Determine the (x, y) coordinate at the center of the cell enclosing the given text.  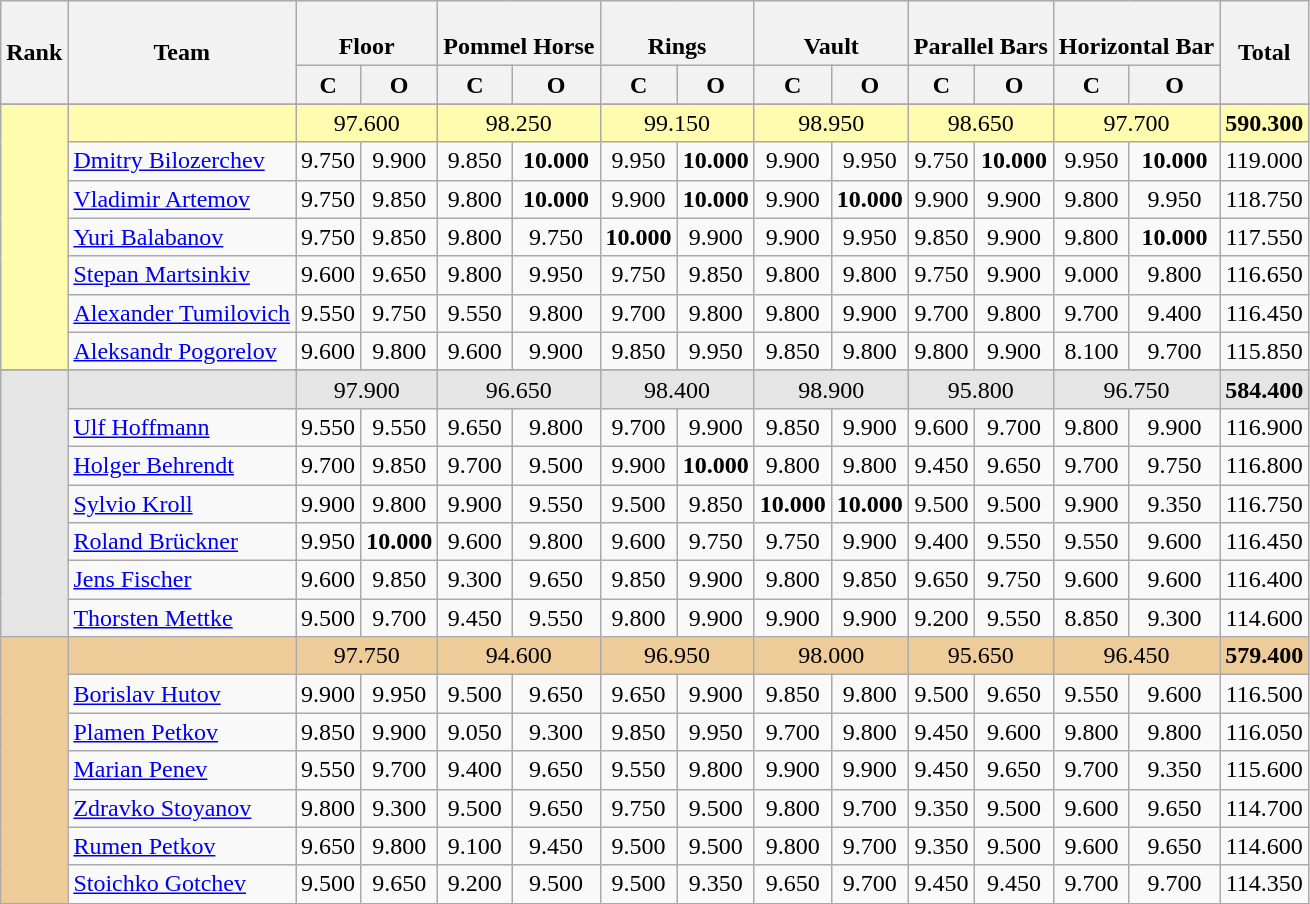
Jens Fischer (182, 580)
99.150 (677, 123)
115.600 (1264, 770)
94.600 (519, 656)
115.850 (1264, 351)
579.400 (1264, 656)
Horizontal Bar (1136, 34)
Sylvio Kroll (182, 503)
116.500 (1264, 694)
9.050 (475, 732)
Rank (34, 52)
Floor (367, 34)
97.750 (367, 656)
Stepan Martsinkiv (182, 275)
114.350 (1264, 884)
Plamen Petkov (182, 732)
Aleksandr Pogorelov (182, 351)
Marian Penev (182, 770)
116.750 (1264, 503)
8.100 (1091, 351)
118.750 (1264, 199)
97.600 (367, 123)
96.950 (677, 656)
Parallel Bars (980, 34)
Vault (831, 34)
Total (1264, 52)
116.050 (1264, 732)
Thorsten Mettke (182, 618)
Borislav Hutov (182, 694)
96.650 (519, 389)
96.450 (1136, 656)
97.900 (367, 389)
116.650 (1264, 275)
Stoichko Gotchev (182, 884)
98.650 (980, 123)
Zdravko Stoyanov (182, 808)
96.750 (1136, 389)
117.550 (1264, 237)
Rings (677, 34)
116.400 (1264, 580)
98.950 (831, 123)
8.850 (1091, 618)
116.800 (1264, 465)
95.650 (980, 656)
119.000 (1264, 161)
Team (182, 52)
Dmitry Bilozerchev (182, 161)
98.250 (519, 123)
Rumen Petkov (182, 846)
Yuri Balabanov (182, 237)
9.000 (1091, 275)
Alexander Tumilovich (182, 313)
98.000 (831, 656)
97.700 (1136, 123)
116.900 (1264, 427)
Ulf Hoffmann (182, 427)
9.100 (475, 846)
114.700 (1264, 808)
Pommel Horse (519, 34)
590.300 (1264, 123)
Roland Brückner (182, 542)
584.400 (1264, 389)
Vladimir Artemov (182, 199)
98.400 (677, 389)
Holger Behrendt (182, 465)
95.800 (980, 389)
98.900 (831, 389)
